Determine the [X, Y] coordinate at the center of the cell enclosing the given text.  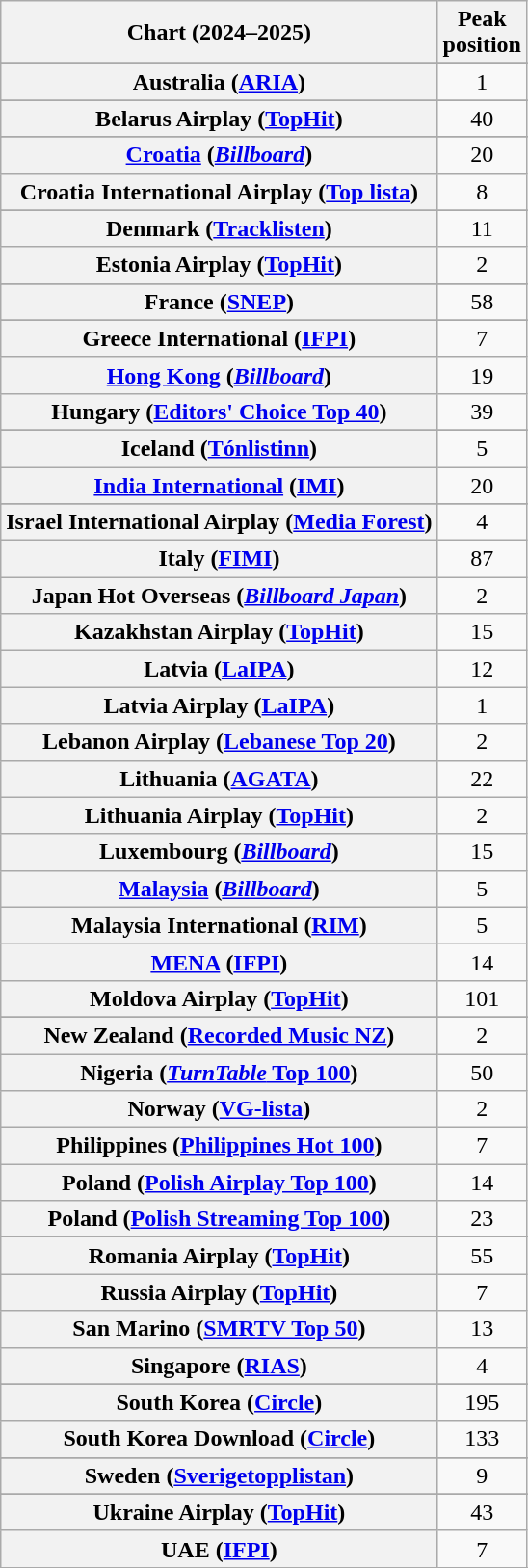
Australia (ARIA) [220, 82]
Peakposition [482, 33]
MENA (IFPI) [220, 962]
8 [482, 192]
Hong Kong (Billboard) [220, 375]
Nigeria (TurnTable Top 100) [220, 1073]
France (SNEP) [220, 302]
40 [482, 119]
Croatia International Airplay (Top lista) [220, 192]
Philippines (Philippines Hot 100) [220, 1146]
Greece International (IFPI) [220, 338]
43 [482, 1512]
Italy (FIMI) [220, 559]
Norway (VG-lista) [220, 1109]
San Marino (SMRTV Top 50) [220, 1329]
Lithuania Airplay (TopHit) [220, 815]
11 [482, 228]
Malaysia (Billboard) [220, 889]
23 [482, 1219]
Poland (Polish Streaming Top 100) [220, 1219]
Lithuania (AGATA) [220, 779]
Japan Hot Overseas (Billboard Japan) [220, 596]
Chart (2024–2025) [220, 33]
Israel International Airplay (Media Forest) [220, 522]
58 [482, 302]
Latvia (LaIPA) [220, 669]
Denmark (Tracklisten) [220, 228]
19 [482, 375]
50 [482, 1073]
Belarus Airplay (TopHit) [220, 119]
133 [482, 1439]
Russia Airplay (TopHit) [220, 1292]
9 [482, 1475]
South Korea (Circle) [220, 1402]
UAE (IFPI) [220, 1549]
New Zealand (Recorded Music NZ) [220, 1035]
101 [482, 998]
Luxembourg (Billboard) [220, 852]
55 [482, 1256]
22 [482, 779]
Lebanon Airplay (Lebanese Top 20) [220, 742]
Ukraine Airplay (TopHit) [220, 1512]
Latvia Airplay (LaIPA) [220, 705]
South Korea Download (Circle) [220, 1439]
12 [482, 669]
Iceland (Tónlistinn) [220, 448]
195 [482, 1402]
Romania Airplay (TopHit) [220, 1256]
Croatia (Billboard) [220, 155]
Moldova Airplay (TopHit) [220, 998]
India International (IMI) [220, 485]
Malaysia International (RIM) [220, 925]
Singapore (RIAS) [220, 1366]
Estonia Airplay (TopHit) [220, 265]
39 [482, 412]
13 [482, 1329]
Poland (Polish Airplay Top 100) [220, 1183]
Kazakhstan Airplay (TopHit) [220, 632]
Sweden (Sverigetopplistan) [220, 1475]
Hungary (Editors' Choice Top 40) [220, 412]
87 [482, 559]
